Determine the [X, Y] coordinate at the center of the cell enclosing the given text.  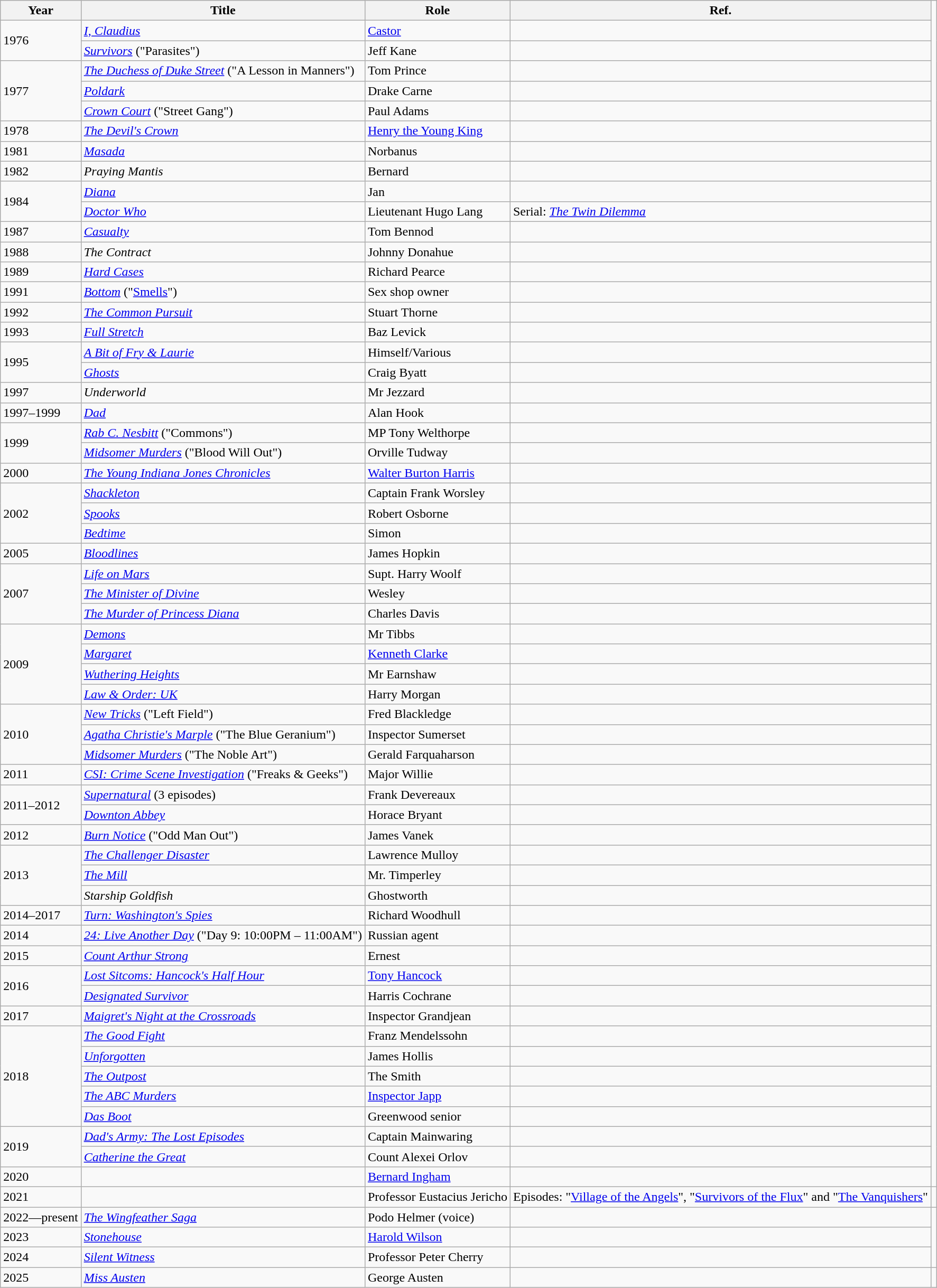
2019 [41, 1146]
Himself/Various [438, 352]
Role [438, 11]
2021 [41, 1197]
Praying Mantis [223, 171]
The Contract [223, 252]
Baz Levick [438, 332]
1999 [41, 443]
Harry Morgan [438, 694]
2022—present [41, 1217]
Dad's Army: The Lost Episodes [223, 1136]
Full Stretch [223, 332]
Turn: Washington's Spies [223, 916]
2011–2012 [41, 805]
Crown Court ("Street Gang") [223, 111]
Norbanus [438, 151]
Alan Hook [438, 413]
Ernest [438, 956]
1987 [41, 231]
Doctor Who [223, 211]
Lawrence Mulloy [438, 855]
Midsomer Murders ("Blood Will Out") [223, 453]
Casualty [223, 231]
Stuart Thorne [438, 312]
1982 [41, 171]
1993 [41, 332]
Jan [438, 191]
Rab C. Nesbitt ("Commons") [223, 433]
Captain Mainwaring [438, 1136]
Title [223, 11]
Miss Austen [223, 1277]
2011 [41, 774]
1997–1999 [41, 413]
Tom Bennod [438, 231]
Mr Tibbs [438, 634]
Wesley [438, 594]
Harold Wilson [438, 1237]
Mr Jezzard [438, 393]
Castor [438, 31]
2024 [41, 1257]
Catherine the Great [223, 1156]
Margaret [223, 654]
Major Willie [438, 774]
A Bit of Fry & Laurie [223, 352]
Mr Earnshaw [438, 674]
1981 [41, 151]
Silent Witness [223, 1257]
Ghostworth [438, 895]
Simon [438, 533]
Greenwood senior [438, 1116]
The Challenger Disaster [223, 855]
Stonehouse [223, 1237]
Shackleton [223, 493]
Russian agent [438, 936]
Richard Woodhull [438, 916]
Gerald Farquaharson [438, 754]
Robert Osborne [438, 513]
1989 [41, 272]
Agatha Christie's Marple ("The Blue Geranium") [223, 734]
Inspector Grandjean [438, 1016]
Count Alexei Orlov [438, 1156]
Supernatural (3 episodes) [223, 795]
Serial: The Twin Dilemma [720, 211]
The Devil's Crown [223, 131]
2009 [41, 664]
Podo Helmer (voice) [438, 1217]
Supt. Harry Woolf [438, 573]
24: Live Another Day ("Day 9: 10:00PM – 11:00AM") [223, 936]
Tom Prince [438, 71]
Masada [223, 151]
2000 [41, 473]
The Smith [438, 1076]
1978 [41, 131]
The Mill [223, 875]
Episodes: "Village of the Angels", "Survivors of the Flux" and "The Vanquishers" [720, 1197]
Hard Cases [223, 272]
Inspector Japp [438, 1096]
Designated Survivor [223, 996]
Drake Carne [438, 91]
Charles Davis [438, 614]
2018 [41, 1076]
I, Claudius [223, 31]
The Outpost [223, 1076]
2012 [41, 835]
MP Tony Welthorpe [438, 433]
Survivors ("Parasites") [223, 51]
Das Boot [223, 1116]
Captain Frank Worsley [438, 493]
Sex shop owner [438, 292]
Life on Mars [223, 573]
Downton Abbey [223, 815]
1995 [41, 362]
Jeff Kane [438, 51]
The Minister of Divine [223, 594]
George Austen [438, 1277]
Demons [223, 634]
The Duchess of Duke Street ("A Lesson in Manners") [223, 71]
Bernard [438, 171]
1992 [41, 312]
1991 [41, 292]
Professor Eustacius Jericho [438, 1197]
Craig Byatt [438, 372]
Burn Notice ("Odd Man Out") [223, 835]
Year [41, 11]
Bedtime [223, 533]
CSI: Crime Scene Investigation ("Freaks & Geeks") [223, 774]
1984 [41, 201]
2016 [41, 986]
James Vanek [438, 835]
Count Arthur Strong [223, 956]
1988 [41, 252]
The Good Fight [223, 1036]
The Murder of Princess Diana [223, 614]
The ABC Murders [223, 1096]
Harris Cochrane [438, 996]
The Wingfeather Saga [223, 1217]
Bernard Ingham [438, 1177]
James Hopkin [438, 553]
Frank Devereaux [438, 795]
1977 [41, 91]
Bottom ("Smells") [223, 292]
Bloodlines [223, 553]
Ref. [720, 11]
Professor Peter Cherry [438, 1257]
Mr. Timperley [438, 875]
Underworld [223, 393]
Wuthering Heights [223, 674]
The Common Pursuit [223, 312]
Spooks [223, 513]
James Hollis [438, 1056]
Ghosts [223, 372]
1976 [41, 41]
Henry the Young King [438, 131]
2015 [41, 956]
2025 [41, 1277]
2005 [41, 553]
Maigret's Night at the Crossroads [223, 1016]
2002 [41, 513]
Lieutenant Hugo Lang [438, 211]
Johnny Donahue [438, 252]
2017 [41, 1016]
2013 [41, 875]
2014–2017 [41, 916]
New Tricks ("Left Field") [223, 714]
Dad [223, 413]
Paul Adams [438, 111]
Poldark [223, 91]
1997 [41, 393]
Horace Bryant [438, 815]
Tony Hancock [438, 976]
Starship Goldfish [223, 895]
2010 [41, 734]
2014 [41, 936]
Lost Sitcoms: Hancock's Half Hour [223, 976]
Kenneth Clarke [438, 654]
Midsomer Murders ("The Noble Art") [223, 754]
2020 [41, 1177]
Richard Pearce [438, 272]
Walter Burton Harris [438, 473]
The Young Indiana Jones Chronicles [223, 473]
Unforgotten [223, 1056]
2007 [41, 593]
Orville Tudway [438, 453]
Diana [223, 191]
2023 [41, 1237]
Franz Mendelssohn [438, 1036]
Fred Blackledge [438, 714]
Inspector Sumerset [438, 734]
Law & Order: UK [223, 694]
